From the cell containing the given text, extract its center point as [x, y] coordinate. 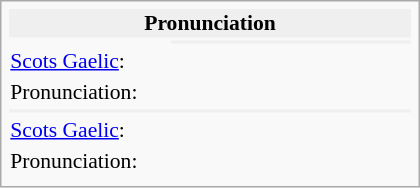
Pronunciation [210, 23]
